Find where the given text appears and provide that cell's center as (X, Y) coordinate. 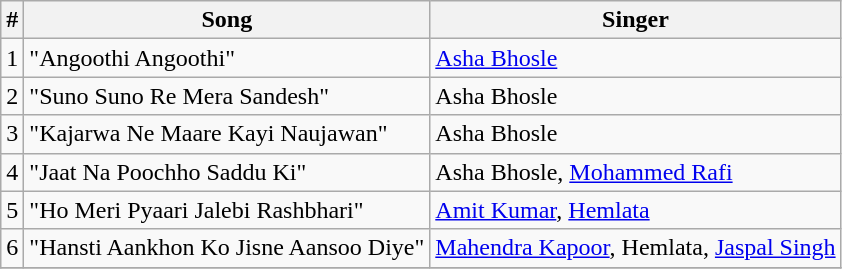
1 (12, 58)
5 (12, 210)
Asha Bhosle, Mohammed Rafi (636, 172)
3 (12, 134)
Mahendra Kapoor, Hemlata, Jaspal Singh (636, 248)
Singer (636, 20)
"Hansti Aankhon Ko Jisne Aansoo Diye" (227, 248)
2 (12, 96)
6 (12, 248)
# (12, 20)
"Jaat Na Poochho Saddu Ki" (227, 172)
"Angoothi Angoothi" (227, 58)
Song (227, 20)
Amit Kumar, Hemlata (636, 210)
"Ho Meri Pyaari Jalebi Rashbhari" (227, 210)
4 (12, 172)
"Kajarwa Ne Maare Kayi Naujawan" (227, 134)
"Suno Suno Re Mera Sandesh" (227, 96)
